Output the (X, Y) coordinate of the center of the cell containing the given text.  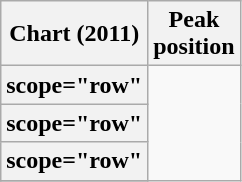
Peakposition (194, 34)
Chart (2011) (74, 34)
